Extract the [X, Y] coordinate from the center of the cell holding the provided text.  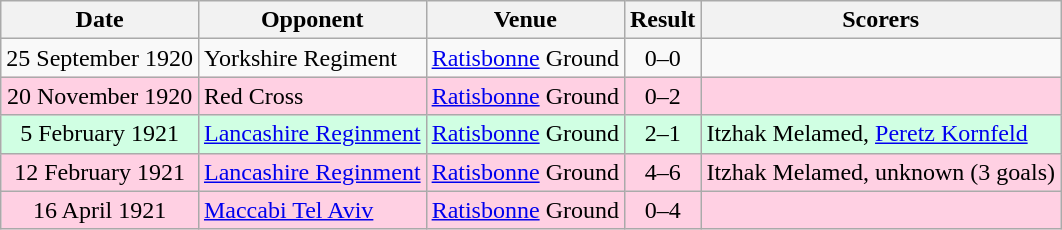
Itzhak Melamed, Peretz Kornfeld [881, 134]
Maccabi Tel Aviv [312, 210]
Date [100, 20]
5 February 1921 [100, 134]
0–4 [662, 210]
0–2 [662, 96]
Result [662, 20]
20 November 1920 [100, 96]
2–1 [662, 134]
Itzhak Melamed, unknown (3 goals) [881, 172]
16 April 1921 [100, 210]
Opponent [312, 20]
12 February 1921 [100, 172]
25 September 1920 [100, 58]
Scorers [881, 20]
Venue [525, 20]
0–0 [662, 58]
Red Cross [312, 96]
Yorkshire Regiment [312, 58]
4–6 [662, 172]
